Determine the (x, y) coordinate at the center of the cell enclosing the given text.  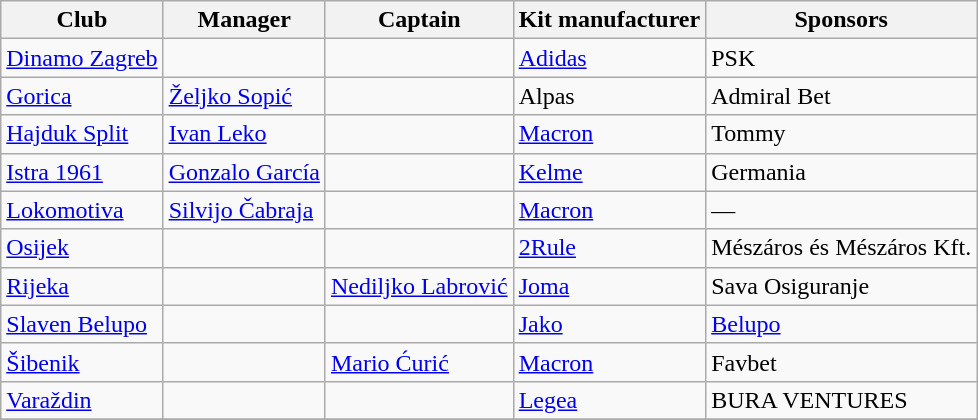
Nediljko Labrović (419, 286)
Club (82, 20)
— (842, 210)
Varaždin (82, 400)
Alpas (610, 96)
Rijeka (82, 286)
Manager (244, 20)
Germania (842, 172)
Istra 1961 (82, 172)
Captain (419, 20)
Sponsors (842, 20)
Mészáros és Mészáros Kft. (842, 248)
Šibenik (82, 362)
Gonzalo García (244, 172)
Sava Osiguranje (842, 286)
Joma (610, 286)
Ivan Leko (244, 134)
Gorica (82, 96)
Belupo (842, 324)
Kelme (610, 172)
Osijek (82, 248)
Željko Sopić (244, 96)
Slaven Belupo (82, 324)
Kit manufacturer (610, 20)
Tommy (842, 134)
Hajduk Split (82, 134)
Legea (610, 400)
Adidas (610, 58)
Dinamo Zagreb (82, 58)
Jako (610, 324)
Admiral Bet (842, 96)
2Rule (610, 248)
Silvijo Čabraja (244, 210)
BURA VENTURES (842, 400)
Favbet (842, 362)
PSK (842, 58)
Lokomotiva (82, 210)
Mario Ćurić (419, 362)
